For the text-containing cell, return its midpoint in [X, Y] coordinate format. 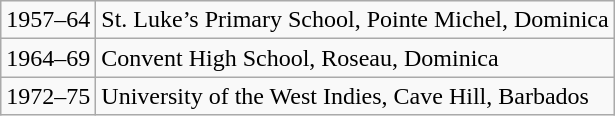
1972–75 [48, 96]
St. Luke’s Primary School, Pointe Michel, Dominica [355, 20]
University of the West Indies, Cave Hill, Barbados [355, 96]
1964–69 [48, 58]
1957–64 [48, 20]
Convent High School, Roseau, Dominica [355, 58]
